Identify which cell holds the provided text, then report its (X, Y) central coordinate. 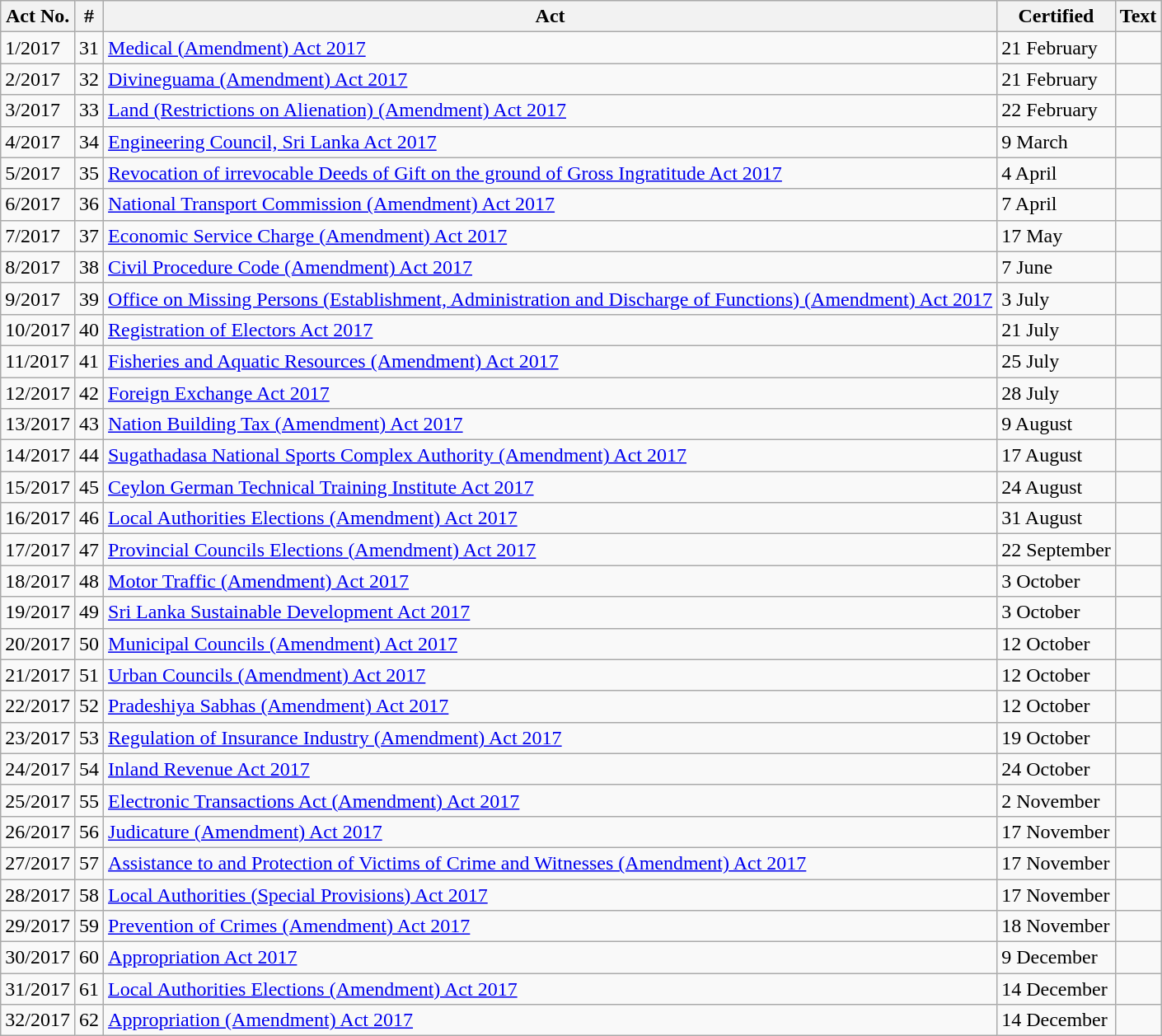
62 (89, 1020)
15/2017 (38, 487)
19 October (1057, 738)
32 (89, 79)
44 (89, 456)
38 (89, 267)
16/2017 (38, 518)
27/2017 (38, 863)
26/2017 (38, 832)
21 July (1057, 330)
4/2017 (38, 142)
50 (89, 644)
Economic Service Charge (Amendment) Act 2017 (551, 236)
20/2017 (38, 644)
45 (89, 487)
3/2017 (38, 110)
Act No. (38, 16)
5/2017 (38, 173)
Text (1138, 16)
Inland Revenue Act 2017 (551, 769)
9/2017 (38, 298)
13/2017 (38, 424)
53 (89, 738)
Fisheries and Aquatic Resources (Amendment) Act 2017 (551, 361)
# (89, 16)
Appropriation (Amendment) Act 2017 (551, 1020)
49 (89, 612)
Revocation of irrevocable Deeds of Gift on the ground of Gross Ingratitude Act 2017 (551, 173)
47 (89, 550)
Ceylon German Technical Training Institute Act 2017 (551, 487)
57 (89, 863)
36 (89, 204)
37 (89, 236)
18 November (1057, 926)
17 May (1057, 236)
28 July (1057, 393)
14/2017 (38, 456)
28/2017 (38, 894)
29/2017 (38, 926)
25 July (1057, 361)
33 (89, 110)
23/2017 (38, 738)
25/2017 (38, 800)
40 (89, 330)
12/2017 (38, 393)
9 March (1057, 142)
Sri Lanka Sustainable Development Act 2017 (551, 612)
58 (89, 894)
41 (89, 361)
39 (89, 298)
22/2017 (38, 706)
2 November (1057, 800)
7/2017 (38, 236)
Sugathadasa National Sports Complex Authority (Amendment) Act 2017 (551, 456)
Pradeshiya Sabhas (Amendment) Act 2017 (551, 706)
55 (89, 800)
Civil Procedure Code (Amendment) Act 2017 (551, 267)
Certified (1057, 16)
42 (89, 393)
Provincial Councils Elections (Amendment) Act 2017 (551, 550)
54 (89, 769)
6/2017 (38, 204)
22 February (1057, 110)
Judicature (Amendment) Act 2017 (551, 832)
Land (Restrictions on Alienation) (Amendment) Act 2017 (551, 110)
22 September (1057, 550)
61 (89, 989)
31 August (1057, 518)
1/2017 (38, 48)
56 (89, 832)
Divineguama (Amendment) Act 2017 (551, 79)
Medical (Amendment) Act 2017 (551, 48)
9 December (1057, 958)
Nation Building Tax (Amendment) Act 2017 (551, 424)
24/2017 (38, 769)
10/2017 (38, 330)
Foreign Exchange Act 2017 (551, 393)
Urban Councils (Amendment) Act 2017 (551, 675)
Local Authorities (Special Provisions) Act 2017 (551, 894)
17 August (1057, 456)
24 August (1057, 487)
Engineering Council, Sri Lanka Act 2017 (551, 142)
32/2017 (38, 1020)
17/2017 (38, 550)
31 (89, 48)
52 (89, 706)
National Transport Commission (Amendment) Act 2017 (551, 204)
60 (89, 958)
Assistance to and Protection of Victims of Crime and Witnesses (Amendment) Act 2017 (551, 863)
3 July (1057, 298)
Electronic Transactions Act (Amendment) Act 2017 (551, 800)
18/2017 (38, 581)
24 October (1057, 769)
Office on Missing Persons (Establishment, Administration and Discharge of Functions) (Amendment) Act 2017 (551, 298)
11/2017 (38, 361)
Registration of Electors Act 2017 (551, 330)
Appropriation Act 2017 (551, 958)
Prevention of Crimes (Amendment) Act 2017 (551, 926)
59 (89, 926)
2/2017 (38, 79)
Motor Traffic (Amendment) Act 2017 (551, 581)
34 (89, 142)
30/2017 (38, 958)
Act (551, 16)
21/2017 (38, 675)
Regulation of Insurance Industry (Amendment) Act 2017 (551, 738)
4 April (1057, 173)
31/2017 (38, 989)
7 June (1057, 267)
35 (89, 173)
Municipal Councils (Amendment) Act 2017 (551, 644)
51 (89, 675)
46 (89, 518)
48 (89, 581)
43 (89, 424)
9 August (1057, 424)
7 April (1057, 204)
19/2017 (38, 612)
8/2017 (38, 267)
